Extract the (x, y) coordinate from the center of the cell holding the provided text.  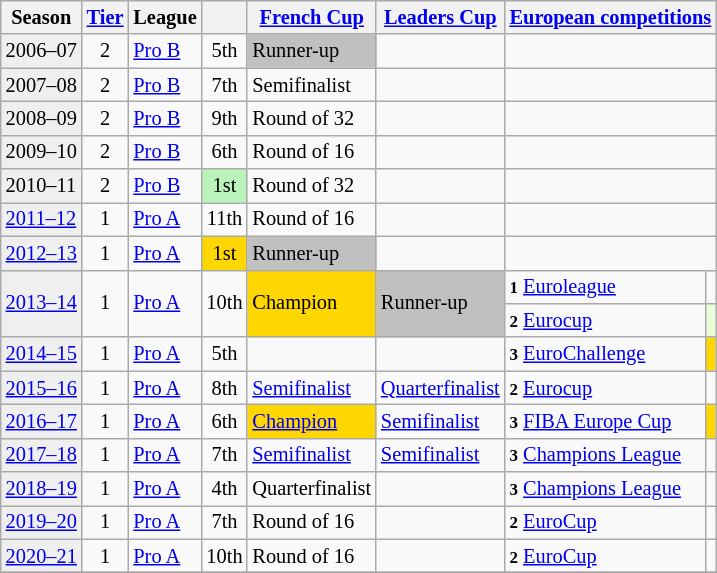
2012–13 (42, 253)
3 EuroChallenge (606, 354)
3 FIBA Europe Cup (606, 421)
European competitions (611, 17)
2006–07 (42, 51)
2018–19 (42, 489)
French Cup (312, 17)
Season (42, 17)
8th (225, 388)
2017–18 (42, 455)
Tier (106, 17)
2008–09 (42, 118)
2013–14 (42, 304)
4th (225, 489)
2019–20 (42, 522)
2020–21 (42, 556)
9th (225, 118)
1 Euroleague (606, 287)
2009–10 (42, 152)
11th (225, 219)
2014–15 (42, 354)
2016–17 (42, 421)
League (164, 17)
2010–11 (42, 186)
2007–08 (42, 85)
2011–12 (42, 219)
Leaders Cup (440, 17)
2015–16 (42, 388)
